Detect which cell encompasses the target text, then output its [X, Y] center coordinate. 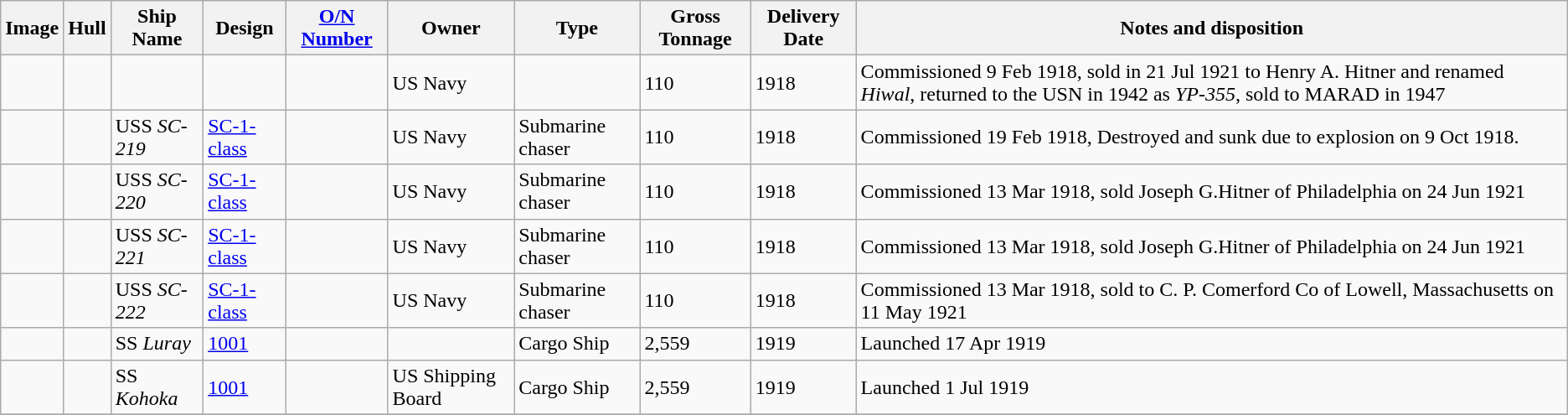
USS SC-222 [157, 300]
Gross Tonnage [695, 29]
Launched 17 Apr 1919 [1211, 344]
Notes and disposition [1211, 29]
Delivery Date [803, 29]
Commissioned 9 Feb 1918, sold in 21 Jul 1921 to Henry A. Hitner and renamed Hiwal, returned to the USN in 1942 as YP-355, sold to MARAD in 1947 [1211, 82]
Ship Name [157, 29]
Type [577, 29]
O/N Number [337, 29]
USS SC-219 [157, 137]
Commissioned 13 Mar 1918, sold to C. P. Comerford Co of Lowell, Massachusetts on 11 May 1921 [1211, 300]
Design [245, 29]
USS SC-220 [157, 191]
Hull [87, 29]
SS Luray [157, 344]
Owner [451, 29]
SS Kohoka [157, 387]
US Shipping Board [451, 387]
USS SC-221 [157, 246]
Launched 1 Jul 1919 [1211, 387]
Commissioned 19 Feb 1918, Destroyed and sunk due to explosion on 9 Oct 1918. [1211, 137]
Image [32, 29]
